Return the (x, y) coordinate for the center point of the cell that contains the specified text.  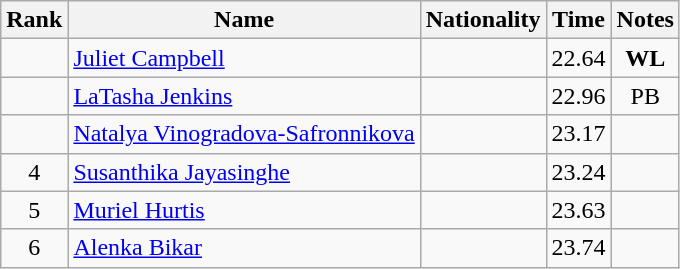
23.74 (578, 248)
23.63 (578, 210)
5 (34, 210)
Muriel Hurtis (244, 210)
Susanthika Jayasinghe (244, 172)
Nationality (483, 20)
Time (578, 20)
Alenka Bikar (244, 248)
22.96 (578, 96)
22.64 (578, 58)
Rank (34, 20)
PB (645, 96)
Natalya Vinogradova-Safronnikova (244, 134)
WL (645, 58)
23.24 (578, 172)
4 (34, 172)
Juliet Campbell (244, 58)
Name (244, 20)
Notes (645, 20)
23.17 (578, 134)
6 (34, 248)
LaTasha Jenkins (244, 96)
